Capture the cell that displays the provided text and extract its [X, Y] central coordinate. 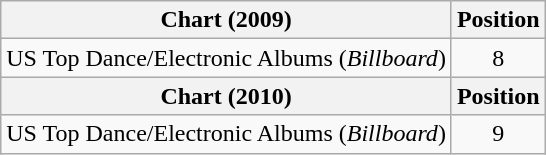
Chart (2009) [226, 20]
Chart (2010) [226, 96]
8 [498, 58]
9 [498, 134]
